Scan for the cell matching the given text and deliver its [X, Y] coordinate at center. 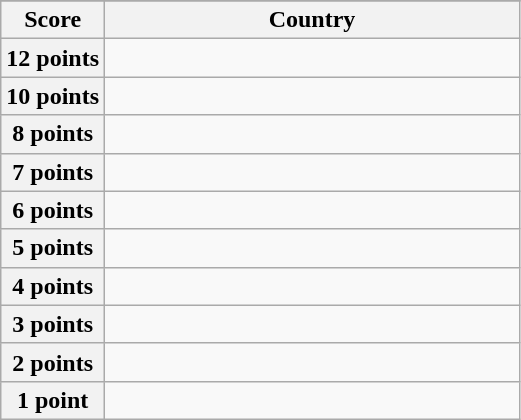
10 points [53, 96]
5 points [53, 248]
4 points [53, 286]
2 points [53, 362]
6 points [53, 210]
7 points [53, 172]
8 points [53, 134]
3 points [53, 324]
Country [312, 20]
12 points [53, 58]
1 point [53, 400]
Score [53, 20]
